Search for the cell housing the specified text and yield its [x, y] center coordinate. 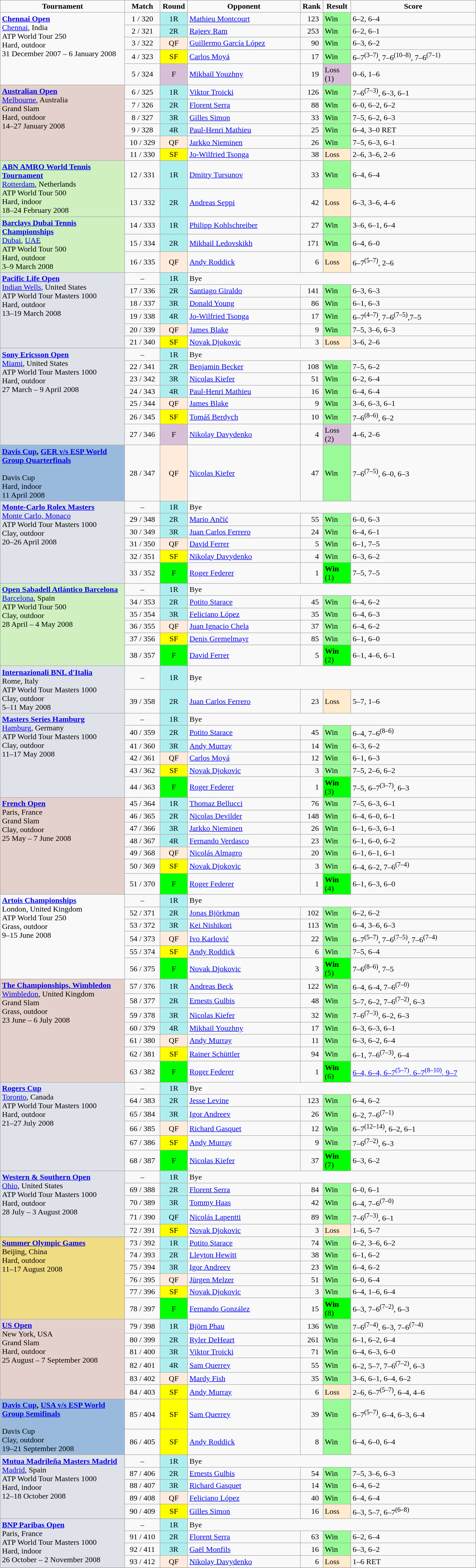
60 / 379 [143, 1028]
20 [312, 853]
29 / 348 [143, 520]
ABN AMRO World Tennis TournamentRotterdam, NetherlandsATP World Tour 500Hard, indoor18–24 February 2008 [63, 189]
Win (3) [337, 787]
85 [312, 639]
Score [413, 6]
57 / 376 [143, 986]
31 / 350 [143, 544]
90 / 409 [143, 1511]
7–5, 6–2, 6–3 [413, 118]
7–6(7–3), 6–1 [413, 1217]
8 / 327 [143, 118]
86 / 405 [143, 1442]
Dmitry Tursunov [244, 174]
47 [312, 473]
7–5, 6–4 [413, 952]
6–7(12–14), 6–2, 6–1 [413, 1128]
Tomáš Berdych [244, 417]
Santiago Giraldo [244, 291]
113 [312, 925]
15 [312, 1308]
6–1, 6–3, 6–0 [413, 884]
6–2, 5–7, 7–6(7–2), 6–3 [413, 1365]
56 / 375 [143, 969]
253 [312, 31]
Artois ChampionshipsLondon, United KingdomATP World Tour 250Grass, outdoor9–15 June 2008 [63, 937]
7–5, 6–2 [413, 367]
74 / 393 [143, 1255]
6 / 325 [143, 92]
6–2, 7–6(7–1) [413, 1114]
Tommy Haas [244, 1202]
7–6(7–4), 6–3, 7–6(7–4) [413, 1326]
27 / 346 [143, 435]
87 / 406 [143, 1473]
72 / 391 [143, 1230]
38 / 357 [143, 655]
7–5, 7–5 [413, 573]
17 / 336 [143, 291]
Rogers CupToronto, CanadaATP World Tour Masters 1000Hard, outdoor21–27 July 2008 [63, 1126]
Mardy Fish [244, 1378]
19 / 338 [143, 316]
BNP Paribas OpenParis, FranceATP World Tour Masters 1000Hard, indoor26 October – 2 November 2008 [63, 1543]
261 [312, 1339]
50 / 369 [143, 866]
6–7(5–7), 6–4, 6–3, 6–4 [413, 1414]
6–2, 6–1 [413, 31]
6–7(4–7), 7–6(7–5),7–5 [413, 316]
58 / 377 [143, 1000]
82 / 401 [143, 1365]
35 / 354 [143, 614]
Rank [312, 6]
Win (2) [337, 655]
92 / 411 [143, 1549]
Benjamin Becker [244, 367]
6–4, 6–4, 6–7(5–7), 6–7(8–10), 9–7 [413, 1071]
6–1, 6–3, 6–1 [413, 828]
Kei Nishikori [244, 925]
4–6, 2–6 [413, 435]
6–0, 6–2, 6–2 [413, 105]
33 / 352 [143, 573]
75 / 394 [143, 1267]
Pacific Life OpenIndian Wells, United StatesATP World Tour Masters 1000Hard, outdoor13–19 March 2008 [63, 311]
Win (6) [337, 1071]
Win (1) [337, 573]
Open Sabadell Atlántico BarcelonaBarcelona, SpainATP World Tour 500Clay, outdoor28 April – 4 May 2008 [63, 624]
48 [312, 1000]
7–6(8–6), 6–2 [413, 417]
6–7(5–7), 7–6(7–5), 7–6(7–4) [413, 938]
Western & Southern OpenOhio, United StatesATP World Tour Masters 1000Hard, outdoor28 July – 3 August 2008 [63, 1204]
Rainer Schüttler [244, 1054]
3–6, 6–1, 6–4 [413, 225]
3–6, 6–3, 6–1 [413, 404]
148 [312, 816]
6–4, 6–2, 7–6(7–4) [413, 866]
7–6(7–5), 6–0, 6–3 [413, 473]
Gaël Monfils [244, 1549]
3 / 322 [143, 43]
7–5, 2–6, 6–2 [413, 770]
122 [312, 986]
102 [312, 913]
22 [312, 938]
Nicolás Almagro [244, 853]
71 [312, 1352]
32 [312, 1015]
Monte-Carlo Rolex MastersMonte Carlo, MonacoATP World Tour Masters 1000Clay, outdoor20–26 April 2008 [63, 542]
Barclays Dubai Tennis ChampionshipsDubai, UAEATP World Tour 500Hard, outdoor3–9 March 2008 [63, 245]
94 [312, 1054]
76 / 395 [143, 1280]
Opponent [244, 6]
Fernando Verdasco [244, 841]
88 / 407 [143, 1486]
25 [312, 130]
10 [312, 417]
Match [143, 6]
79 / 398 [143, 1326]
Philipp Kohlschreiber [244, 225]
8 [312, 1442]
6–1, 6–0, 6–2 [413, 841]
44 / 363 [143, 787]
6–7(5–7), 2–6 [413, 262]
73 / 392 [143, 1243]
69 / 388 [143, 1189]
25 / 344 [143, 404]
7–6(7–3), 6–2, 6–3 [413, 1015]
5–7, 1–6 [413, 701]
6–3, 5–7, 6–7(6–8) [413, 1511]
Mutua Madrileña Masters MadridMadrid, SpainATP World Tour Masters 1000Hard, indoor12–18 October 2008 [63, 1487]
62 / 381 [143, 1054]
6–4, 6–3 [413, 614]
6–2, 3–6, 6–2 [413, 1243]
136 [312, 1326]
81 / 400 [143, 1352]
65 / 384 [143, 1114]
Chennai OpenChennai, IndiaATP World Tour 250Hard, outdoor31 December 2007 – 6 January 2008 [63, 49]
6–3, 3–6, 4–6 [413, 203]
91 / 410 [143, 1537]
6–4, 6–0 [413, 243]
3–6, 2–6 [413, 342]
Tournament [63, 6]
Lleyton Hewitt [244, 1255]
30 / 349 [143, 532]
2–6, 6–7(5–7), 6–4, 4–6 [413, 1392]
89 / 408 [143, 1498]
34 / 353 [143, 602]
88 [312, 105]
Mathieu Montcourt [244, 19]
6–4, 6–0, 6–4 [413, 1442]
Mario Ančić [244, 520]
108 [312, 367]
2–6, 3–6, 2–6 [413, 154]
6–4, 7–6(8–6) [413, 732]
51 / 370 [143, 884]
The Championships, WimbledonWimbledon, United KingdomGrand SlamGrass, outdoor23 June – 6 July 2008 [63, 1031]
Guillermo García López [244, 43]
59 / 378 [143, 1015]
19 [312, 74]
6–3, 7–6(7–2), 6–3 [413, 1308]
1 / 320 [143, 19]
Result [337, 6]
24 [312, 532]
6–3, 6–2, 6–4 [413, 1041]
Rajeev Ram [244, 31]
126 [312, 92]
6–4, 3–0 RET [413, 130]
39 / 358 [143, 701]
5 / 324 [143, 74]
76 [312, 804]
Ivo Karlović [244, 938]
9 / 328 [143, 130]
85 / 404 [143, 1414]
Internazionali BNL d'ItaliaRome, ItalyATP World Tour Masters 1000Clay, outdoor5–11 May 2008 [63, 689]
84 [312, 1189]
24 / 343 [143, 391]
Win (7) [337, 1161]
6–1, 6–0 [413, 639]
42 / 361 [143, 758]
Andreas Beck [244, 986]
Jürgen Melzer [244, 1280]
21 / 340 [143, 342]
39 [312, 1414]
63 / 382 [143, 1071]
5–7, 6–2, 7–6(7–2), 6–3 [413, 1000]
64 / 383 [143, 1100]
52 / 371 [143, 913]
90 [312, 43]
70 / 389 [143, 1202]
15 / 334 [143, 243]
7–6(8–6), 7–5 [413, 969]
Win (8) [337, 1308]
48 / 367 [143, 841]
14 / 333 [143, 225]
6–4, 6–0, 6–1 [413, 816]
6–0, 6–1 [413, 1189]
11 [312, 1041]
6–7(3–7), 7–6(10–8), 7–6(7–1) [413, 57]
74 [312, 1243]
141 [312, 291]
22 / 341 [143, 367]
55 / 374 [143, 952]
53 / 372 [143, 925]
49 / 368 [143, 853]
Andreas Seppi [244, 203]
Summer Olympic Games Beijing, ChinaHard, outdoor11–17 August 2008 [63, 1278]
6–1, 6–2, 6–4 [413, 1339]
36 / 355 [143, 626]
93 / 412 [143, 1562]
71 / 390 [143, 1217]
2 / 321 [143, 31]
6–4, 7–6(7–0) [413, 1202]
Mikhail Ledovskikh [244, 243]
Ryler DeHeart [244, 1339]
10 / 329 [143, 142]
12 / 331 [143, 174]
Juan Ignacio Chela [244, 626]
27 [312, 225]
26 / 345 [143, 417]
6–1, 7–6(7–3), 6–4 [413, 1054]
0–6, 1–6 [413, 74]
80 / 399 [143, 1339]
43 / 362 [143, 770]
1–6, 5–7 [413, 1230]
Loss (1) [337, 74]
6–4, 1–6, 6–4 [413, 1292]
Nicolás Lapentti [244, 1217]
6–2, 6–2 [413, 913]
41 / 360 [143, 746]
6–4, 3–6, 6–3 [413, 925]
6–1, 7–5 [413, 544]
83 / 402 [143, 1378]
61 / 380 [143, 1041]
1–6 RET [413, 1562]
16 / 335 [143, 262]
6–4, 6–1 [413, 532]
6–4, 6–3, 6–0 [413, 1352]
7–6(7–3), 6–3, 6–1 [413, 92]
6–3, 6–3, 6–1 [413, 1028]
Denis Gremelmayr [244, 639]
6–1, 6–1, 6–1 [413, 853]
28 / 347 [143, 473]
7 / 326 [143, 105]
18 / 337 [143, 303]
37 / 356 [143, 639]
Win (4) [337, 884]
Sony Ericsson OpenMiami, United StatesATP World Tour Masters 1000Hard, outdoor27 March – 9 April 2008 [63, 397]
54 / 373 [143, 938]
US OpenNew York, USAGrand SlamHard, outdoor25 August – 7 September 2008 [63, 1359]
Thomaz Bellucci [244, 804]
11 / 330 [143, 154]
20 / 339 [143, 330]
4 / 323 [143, 57]
Loss (2) [337, 435]
6–0, 6–3 [413, 520]
6–4, 6–4, 7–6(7–0) [413, 986]
32 / 351 [143, 556]
89 [312, 1217]
Davis Cup, USA v/s ESP World Group Semifinals Davis Cup Clay, outdoor 19–21 September 2008 [63, 1427]
3–6, 6–1, 6–4, 6–2 [413, 1378]
Nicolas Devilder [244, 816]
7–5, 6–7(3–7), 6–3 [413, 787]
67 / 386 [143, 1143]
French OpenParis, FranceGrand SlamClay, outdoor25 May – 7 June 2008 [63, 846]
7–6(7–2), 6–3 [413, 1143]
6–3, 6–3 [413, 291]
Jonas Björkman [244, 913]
77 / 396 [143, 1292]
23 / 342 [143, 379]
84 / 403 [143, 1392]
Round [174, 6]
40 [312, 1498]
Masters Series HamburgHamburg, GermanyATP World Tour Masters 1000Clay, outdoor11–17 May 2008 [63, 755]
40 / 359 [143, 732]
54 [312, 1473]
68 / 387 [143, 1161]
46 / 365 [143, 816]
78 / 397 [143, 1308]
Fernando González [244, 1308]
6–1, 4–6, 6–1 [413, 655]
171 [312, 243]
Donald Young [244, 303]
Win (5) [337, 969]
6–0, 6–4 [413, 1280]
66 / 385 [143, 1128]
45 / 364 [143, 804]
Jesse Levine [244, 1100]
Björn Phau [244, 1326]
Davis Cup, GER v/s ESP World Group Quarterfinals Davis Cup Hard, indoor 11 April 2008 [63, 473]
6–1, 6–2 [413, 1255]
13 / 332 [143, 203]
47 / 366 [143, 828]
Australian OpenMelbourne, AustraliaGrand SlamHard, outdoor14–27 January 2008 [63, 123]
63 [312, 1537]
86 [312, 303]
